Capture the cell that displays the provided text and extract its [x, y] central coordinate. 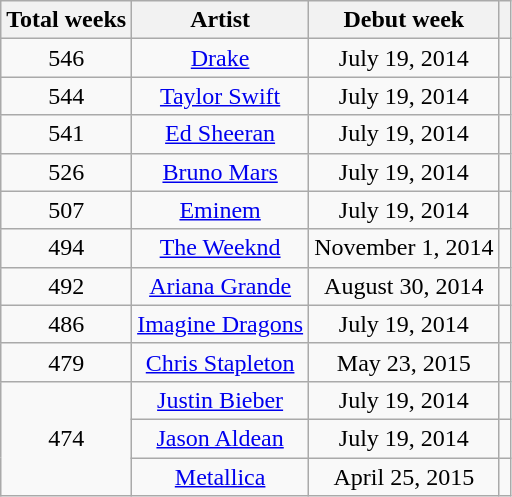
546 [66, 58]
507 [66, 210]
August 30, 2014 [404, 286]
The Weeknd [220, 248]
November 1, 2014 [404, 248]
Bruno Mars [220, 172]
526 [66, 172]
Total weeks [66, 20]
Justin Bieber [220, 400]
April 25, 2015 [404, 477]
541 [66, 134]
Eminem [220, 210]
Chris Stapleton [220, 362]
Metallica [220, 477]
Artist [220, 20]
Ariana Grande [220, 286]
492 [66, 286]
486 [66, 324]
Debut week [404, 20]
May 23, 2015 [404, 362]
479 [66, 362]
544 [66, 96]
Drake [220, 58]
Taylor Swift [220, 96]
Ed Sheeran [220, 134]
494 [66, 248]
Imagine Dragons [220, 324]
Jason Aldean [220, 438]
474 [66, 438]
